For the text-containing cell, return its midpoint in (X, Y) coordinate format. 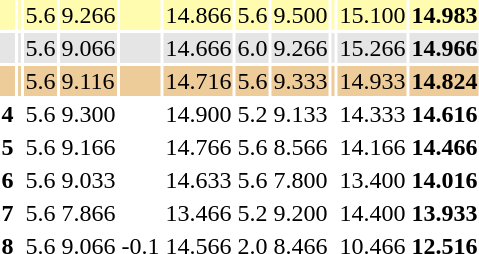
8.566 (300, 147)
15.100 (372, 15)
13.400 (372, 180)
6 (8, 180)
13.933 (444, 213)
7.866 (88, 213)
14.966 (444, 48)
9.033 (88, 180)
9.500 (300, 15)
14.716 (198, 81)
7 (8, 213)
14.016 (444, 180)
14.933 (372, 81)
14.866 (198, 15)
9.300 (88, 114)
9.066 (88, 48)
14.666 (198, 48)
9.200 (300, 213)
14.983 (444, 15)
14.616 (444, 114)
13.466 (198, 213)
9.333 (300, 81)
14.633 (198, 180)
9.133 (300, 114)
14.824 (444, 81)
14.333 (372, 114)
14.900 (198, 114)
5 (8, 147)
9.166 (88, 147)
6.0 (252, 48)
7.800 (300, 180)
9.116 (88, 81)
14.400 (372, 213)
14.166 (372, 147)
15.266 (372, 48)
14.766 (198, 147)
14.466 (444, 147)
4 (8, 114)
